Identify which cell holds the provided text, then report its [x, y] central coordinate. 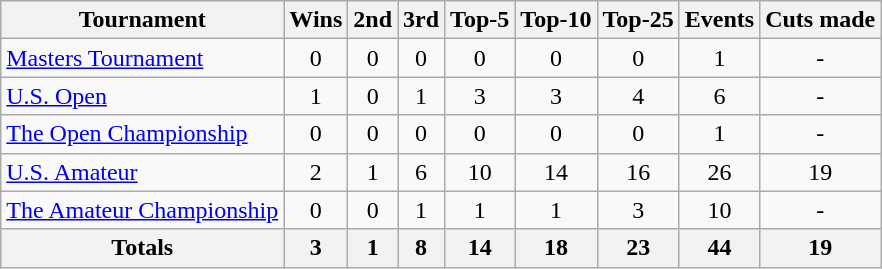
Cuts made [820, 20]
Wins [316, 20]
2 [316, 172]
Masters Tournament [142, 58]
26 [719, 172]
The Amateur Championship [142, 210]
U.S. Open [142, 96]
Events [719, 20]
44 [719, 248]
16 [638, 172]
Top-25 [638, 20]
Top-5 [480, 20]
23 [638, 248]
Totals [142, 248]
8 [422, 248]
3rd [422, 20]
Top-10 [556, 20]
2nd [373, 20]
U.S. Amateur [142, 172]
4 [638, 96]
The Open Championship [142, 134]
Tournament [142, 20]
18 [556, 248]
